Return the [X, Y] coordinate for the center point of the cell that contains the specified text.  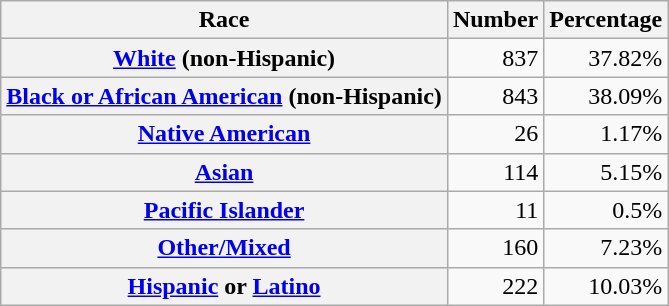
Other/Mixed [224, 248]
26 [495, 134]
114 [495, 172]
Pacific Islander [224, 210]
38.09% [606, 96]
5.15% [606, 172]
843 [495, 96]
1.17% [606, 134]
7.23% [606, 248]
837 [495, 58]
Black or African American (non-Hispanic) [224, 96]
222 [495, 286]
Number [495, 20]
Percentage [606, 20]
160 [495, 248]
Native American [224, 134]
11 [495, 210]
White (non-Hispanic) [224, 58]
10.03% [606, 286]
Race [224, 20]
Hispanic or Latino [224, 286]
Asian [224, 172]
37.82% [606, 58]
0.5% [606, 210]
